Detect which cell encompasses the target text, then output its [X, Y] center coordinate. 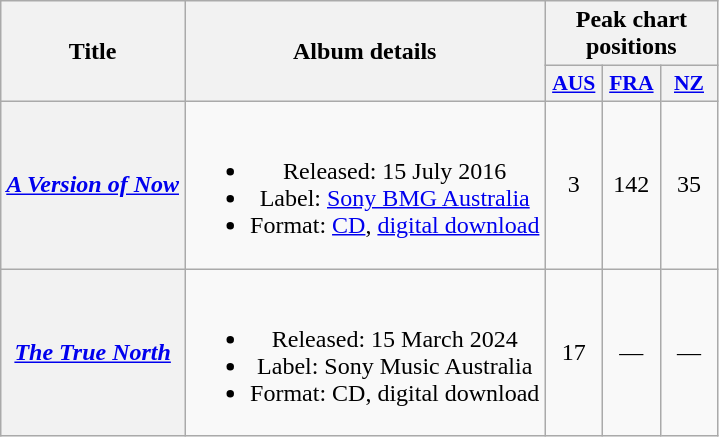
Peak chart positions [632, 34]
142 [632, 184]
3 [574, 184]
NZ [689, 84]
AUS [574, 84]
Released: 15 March 2024Label: Sony Music AustraliaFormat: CD, digital download [365, 352]
FRA [632, 84]
35 [689, 184]
The True North [93, 352]
Released: 15 July 2016Label: Sony BMG AustraliaFormat: CD, digital download [365, 184]
17 [574, 352]
A Version of Now [93, 184]
Album details [365, 52]
Title [93, 52]
